Output the [X, Y] coordinate of the center of the cell containing the given text.  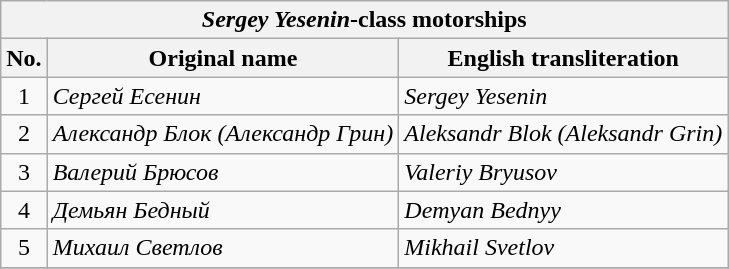
Михаил Светлов [223, 248]
Mikhail Svetlov [564, 248]
Demyan Bednyy [564, 210]
3 [24, 172]
2 [24, 134]
Валерий Брюсов [223, 172]
English transliteration [564, 58]
Sergey Yesenin-class motorships [364, 20]
1 [24, 96]
Original name [223, 58]
Valeriy Bryusov [564, 172]
Sergey Yesenin [564, 96]
No. [24, 58]
Сергей Есенин [223, 96]
Александр Блок (Александр Грин) [223, 134]
4 [24, 210]
Aleksandr Blok (Aleksandr Grin) [564, 134]
5 [24, 248]
Демьян Бедный [223, 210]
